For the text-containing cell, return its midpoint in [x, y] coordinate format. 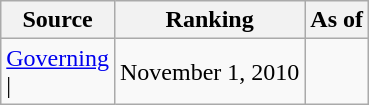
Source [58, 20]
November 1, 2010 [209, 72]
As of [337, 20]
Governing| [58, 72]
Ranking [209, 20]
